Find where the given text appears and provide that cell's center as (X, Y) coordinate. 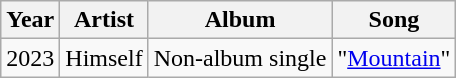
Artist (104, 20)
Album (240, 20)
Year (30, 20)
"Mountain" (394, 58)
Himself (104, 58)
Non-album single (240, 58)
Song (394, 20)
2023 (30, 58)
